Provide the (X, Y) coordinate of the cell's center where the given text is located.  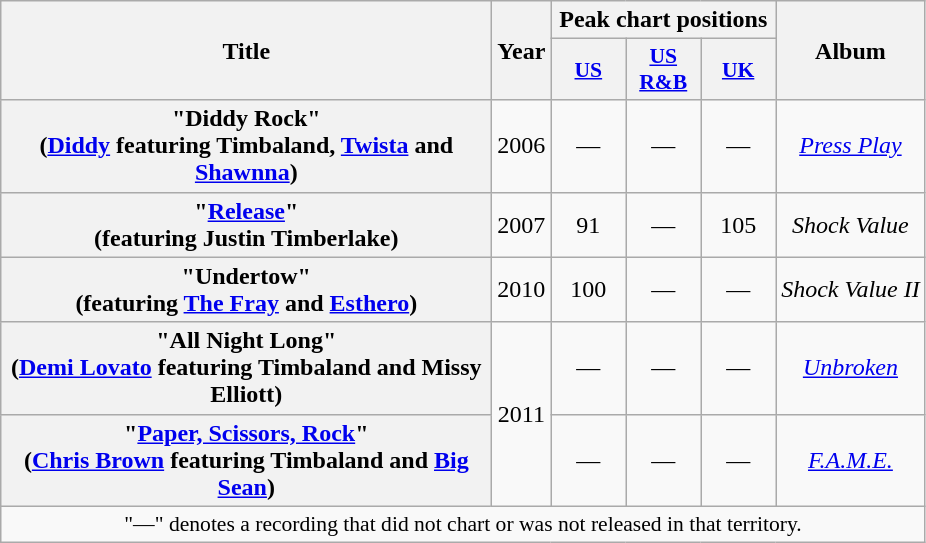
2007 (522, 224)
F.A.M.E. (851, 460)
Album (851, 50)
"All Night Long" (Demi Lovato featuring Timbaland and Missy Elliott) (246, 368)
Press Play (851, 146)
"Undertow" (featuring The Fray and Esthero) (246, 290)
Title (246, 50)
105 (738, 224)
Peak chart positions (664, 20)
UK (738, 70)
"Paper, Scissors, Rock" (Chris Brown featuring Timbaland and Big Sean) (246, 460)
Shock Value (851, 224)
Shock Value II (851, 290)
"Diddy Rock" (Diddy featuring Timbaland, Twista and Shawnna) (246, 146)
91 (588, 224)
2006 (522, 146)
2010 (522, 290)
100 (588, 290)
"—" denotes a recording that did not chart or was not released in that territory. (464, 524)
Unbroken (851, 368)
"Release" (featuring Justin Timberlake) (246, 224)
US (588, 70)
Year (522, 50)
2011 (522, 414)
US R&B (664, 70)
